Scan for the cell matching the given text and deliver its [X, Y] coordinate at center. 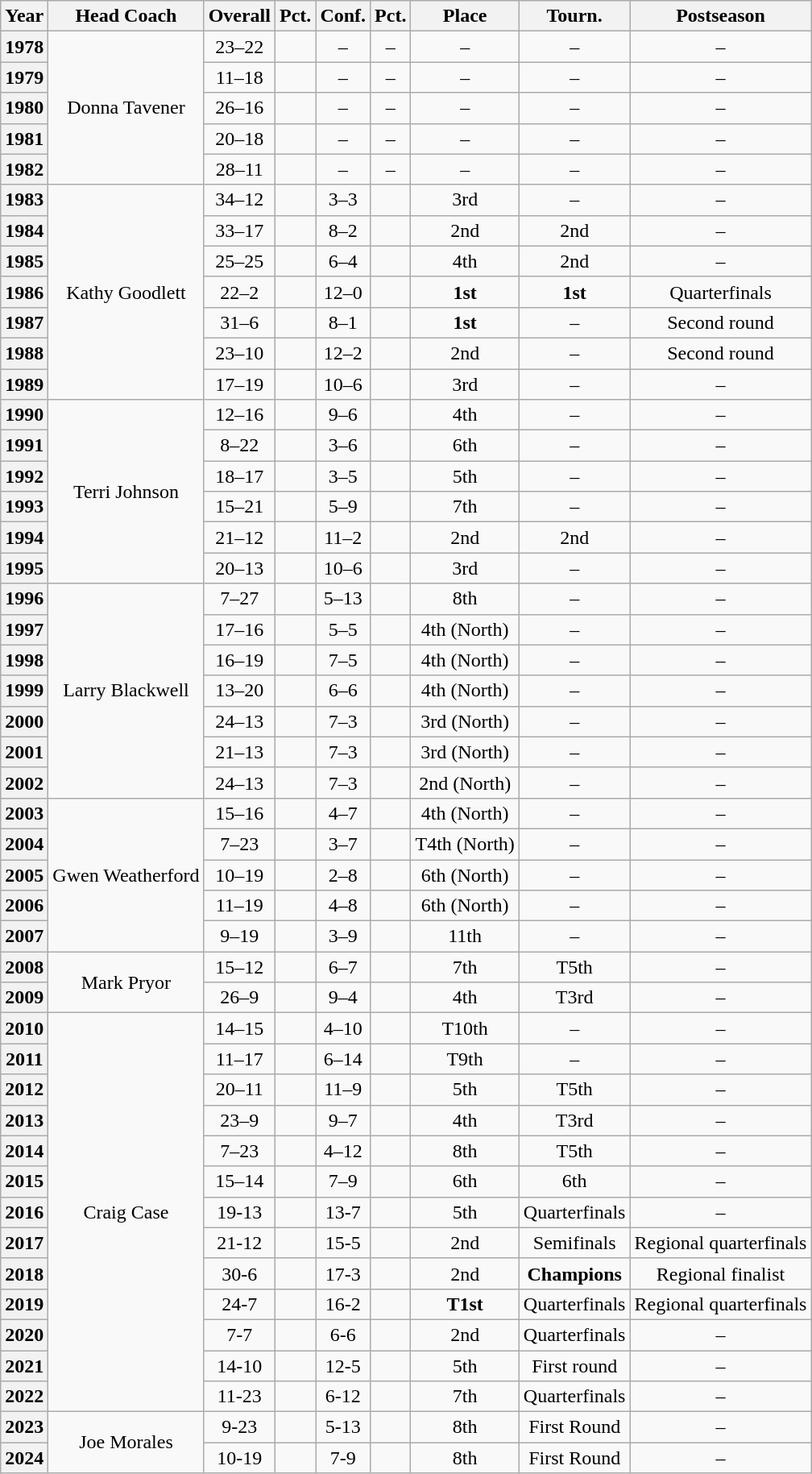
Tourn. [574, 16]
2018 [24, 1273]
3–9 [343, 936]
4–12 [343, 1151]
2008 [24, 967]
1998 [24, 660]
6–6 [343, 691]
Donna Tavener [126, 108]
12–2 [343, 353]
Year [24, 16]
3–6 [343, 446]
8–22 [239, 446]
18–17 [239, 476]
Regional finalist [720, 1273]
10–19 [239, 874]
Kathy Goodlett [126, 292]
5–13 [343, 599]
2017 [24, 1243]
6–7 [343, 967]
2015 [24, 1181]
8–2 [343, 230]
2024 [24, 1458]
20–11 [239, 1090]
11–19 [239, 906]
7–9 [343, 1181]
6-6 [343, 1335]
2009 [24, 998]
7-7 [239, 1335]
2002 [24, 783]
21–13 [239, 752]
11–2 [343, 538]
12–16 [239, 415]
1991 [24, 446]
9–7 [343, 1120]
1988 [24, 353]
26–9 [239, 998]
T9th [465, 1059]
T4th (North) [465, 844]
25–25 [239, 261]
1985 [24, 261]
2003 [24, 813]
17–16 [239, 629]
3–5 [343, 476]
1993 [24, 507]
1995 [24, 568]
22–2 [239, 292]
2014 [24, 1151]
2013 [24, 1120]
Conf. [343, 16]
7–27 [239, 599]
28–11 [239, 169]
1981 [24, 139]
1987 [24, 322]
20–18 [239, 139]
Joe Morales [126, 1443]
4–7 [343, 813]
7-9 [343, 1458]
Head Coach [126, 16]
2004 [24, 844]
1978 [24, 47]
9–19 [239, 936]
2010 [24, 1028]
15–12 [239, 967]
17–19 [239, 384]
2nd (North) [465, 783]
9–6 [343, 415]
2016 [24, 1212]
9-23 [239, 1427]
2001 [24, 752]
16-2 [343, 1304]
T10th [465, 1028]
14-10 [239, 1366]
2020 [24, 1335]
5–9 [343, 507]
6–4 [343, 261]
30-6 [239, 1273]
2011 [24, 1059]
1986 [24, 292]
24-7 [239, 1304]
23–10 [239, 353]
11th [465, 936]
8–1 [343, 322]
13-7 [343, 1212]
Place [465, 16]
4–10 [343, 1028]
1982 [24, 169]
Semifinals [574, 1243]
1979 [24, 77]
19-13 [239, 1212]
Champions [574, 1273]
Postseason [720, 16]
2022 [24, 1397]
2006 [24, 906]
Overall [239, 16]
1999 [24, 691]
Terri Johnson [126, 492]
3–3 [343, 200]
2–8 [343, 874]
1994 [24, 538]
2021 [24, 1366]
10-19 [239, 1458]
1983 [24, 200]
2023 [24, 1427]
15–14 [239, 1181]
2019 [24, 1304]
20–13 [239, 568]
15–16 [239, 813]
23–22 [239, 47]
14–15 [239, 1028]
9–4 [343, 998]
6-12 [343, 1397]
12–0 [343, 292]
2012 [24, 1090]
1984 [24, 230]
1990 [24, 415]
T1st [465, 1304]
15–21 [239, 507]
11–18 [239, 77]
11–17 [239, 1059]
16–19 [239, 660]
1992 [24, 476]
23–9 [239, 1120]
Gwen Weatherford [126, 874]
15-5 [343, 1243]
Mark Pryor [126, 982]
6–14 [343, 1059]
Craig Case [126, 1212]
12-5 [343, 1366]
2000 [24, 721]
11-23 [239, 1397]
1997 [24, 629]
7–5 [343, 660]
11–9 [343, 1090]
1980 [24, 108]
17-3 [343, 1273]
5-13 [343, 1427]
13–20 [239, 691]
33–17 [239, 230]
26–16 [239, 108]
2007 [24, 936]
Larry Blackwell [126, 691]
1989 [24, 384]
5–5 [343, 629]
4–8 [343, 906]
21-12 [239, 1243]
31–6 [239, 322]
First round [574, 1366]
3–7 [343, 844]
21–12 [239, 538]
2005 [24, 874]
1996 [24, 599]
34–12 [239, 200]
